Identify which cell holds the provided text, then report its (X, Y) central coordinate. 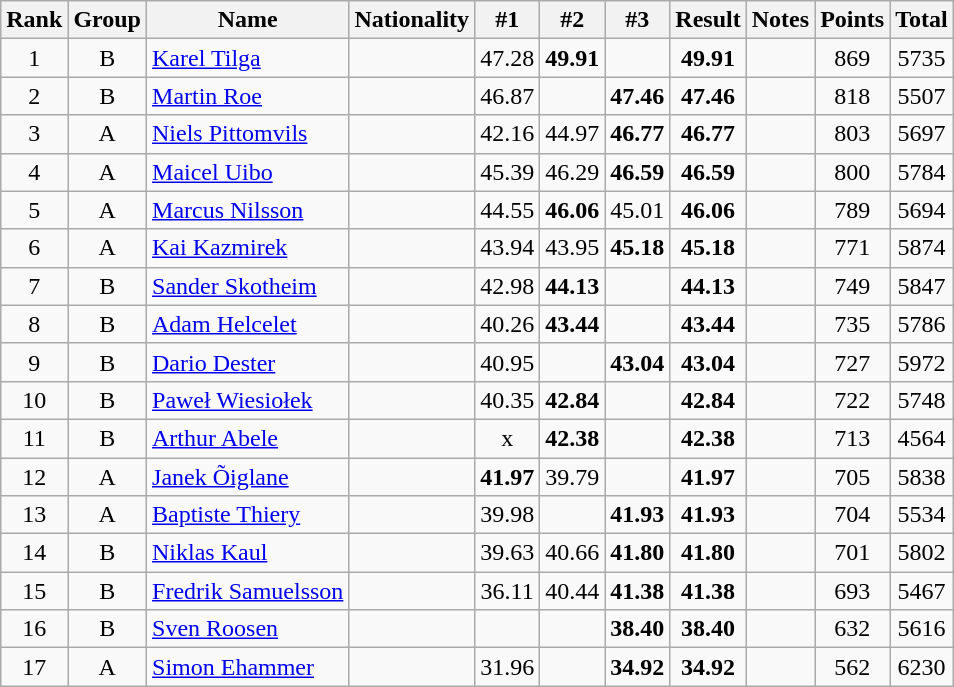
800 (852, 172)
#3 (638, 20)
803 (852, 134)
Baptiste Thiery (248, 515)
#1 (508, 20)
5467 (922, 591)
693 (852, 591)
5507 (922, 96)
9 (34, 362)
Simon Ehammer (248, 667)
5 (34, 210)
45.01 (638, 210)
5786 (922, 324)
Niklas Kaul (248, 553)
5802 (922, 553)
Points (852, 20)
12 (34, 477)
13 (34, 515)
Sven Roosen (248, 629)
40.66 (572, 553)
Group (108, 20)
Adam Helcelet (248, 324)
40.26 (508, 324)
771 (852, 248)
5847 (922, 286)
789 (852, 210)
Fredrik Samuelsson (248, 591)
5697 (922, 134)
Paweł Wiesiołek (248, 400)
Total (922, 20)
42.98 (508, 286)
5534 (922, 515)
5616 (922, 629)
6230 (922, 667)
704 (852, 515)
2 (34, 96)
735 (852, 324)
10 (34, 400)
16 (34, 629)
5972 (922, 362)
Dario Dester (248, 362)
Name (248, 20)
47.28 (508, 58)
45.39 (508, 172)
5838 (922, 477)
562 (852, 667)
40.95 (508, 362)
Arthur Abele (248, 438)
Karel Tilga (248, 58)
#2 (572, 20)
5784 (922, 172)
Result (708, 20)
701 (852, 553)
Janek Õiglane (248, 477)
46.29 (572, 172)
x (508, 438)
Marcus Nilsson (248, 210)
705 (852, 477)
40.44 (572, 591)
5735 (922, 58)
727 (852, 362)
15 (34, 591)
4 (34, 172)
46.87 (508, 96)
44.97 (572, 134)
39.63 (508, 553)
Martin Roe (248, 96)
5748 (922, 400)
722 (852, 400)
36.11 (508, 591)
Rank (34, 20)
40.35 (508, 400)
5874 (922, 248)
Nationality (412, 20)
6 (34, 248)
Kai Kazmirek (248, 248)
14 (34, 553)
Notes (780, 20)
17 (34, 667)
869 (852, 58)
713 (852, 438)
43.95 (572, 248)
Maicel Uibo (248, 172)
3 (34, 134)
43.94 (508, 248)
44.55 (508, 210)
818 (852, 96)
Niels Pittomvils (248, 134)
7 (34, 286)
5694 (922, 210)
39.79 (572, 477)
42.16 (508, 134)
Sander Skotheim (248, 286)
4564 (922, 438)
11 (34, 438)
8 (34, 324)
39.98 (508, 515)
632 (852, 629)
749 (852, 286)
31.96 (508, 667)
1 (34, 58)
